Extract the (x, y) coordinate from the center of the cell holding the provided text.  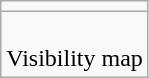
Visibility map (75, 44)
